Return (X, Y) of the center of cell containing provided text 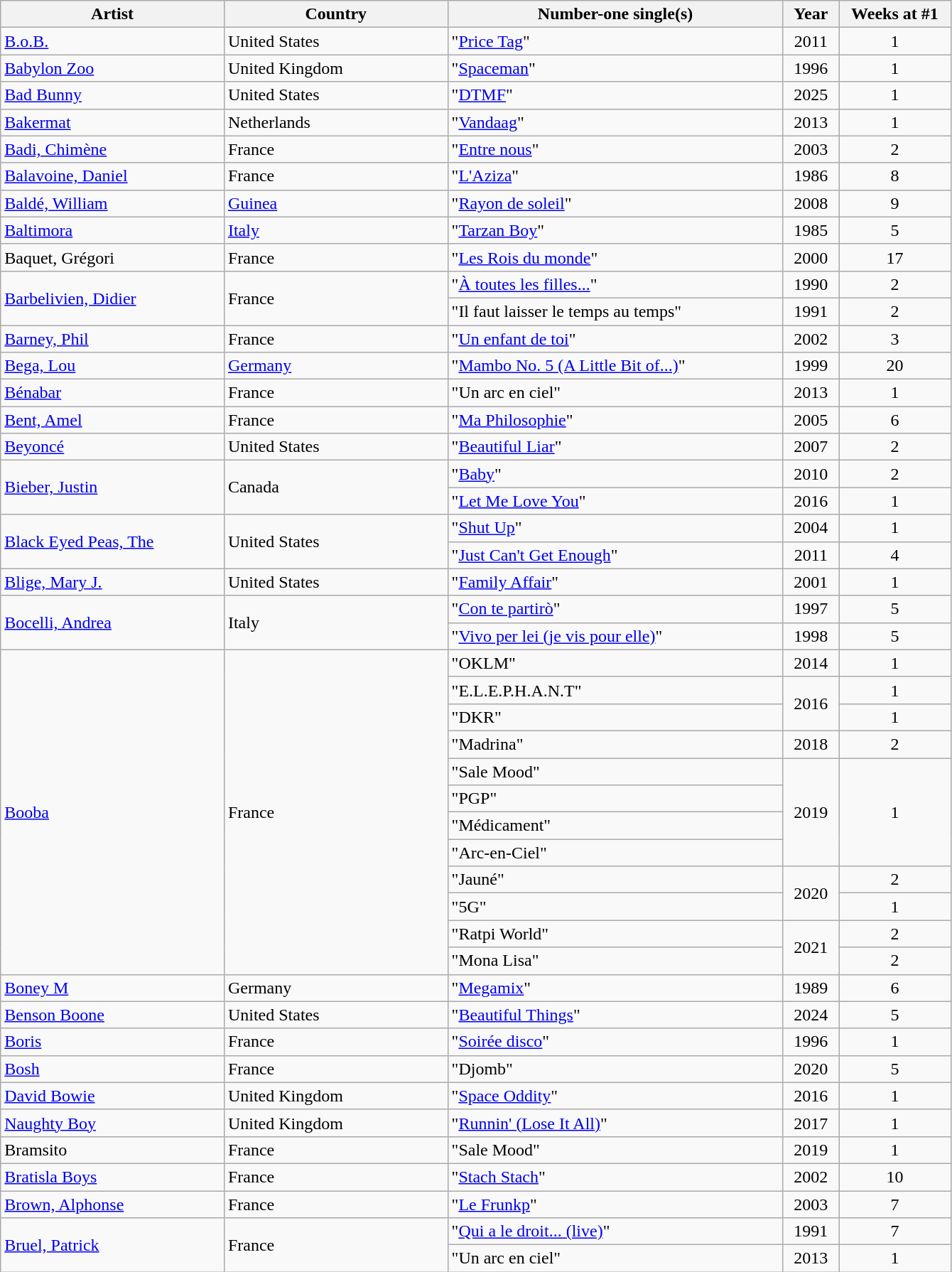
"Rayon de soleil" (615, 203)
"Con te partirò" (615, 609)
"Madrina" (615, 744)
"Runnin' (Lose It All)" (615, 1123)
Boney M (112, 988)
1989 (811, 988)
"Jauné" (615, 880)
"Mambo No. 5 (A Little Bit of...)" (615, 366)
"Let Me Love You" (615, 501)
1998 (811, 636)
2005 (811, 420)
"Tarzan Boy" (615, 230)
Brown, Alphonse (112, 1204)
3 (895, 339)
1997 (811, 609)
2025 (811, 95)
Artist (112, 14)
"Le Frunkp" (615, 1204)
2010 (811, 474)
David Bowie (112, 1096)
Barbelivien, Didier (112, 298)
"Shut Up" (615, 528)
"Un enfant de toi" (615, 339)
2021 (811, 947)
1985 (811, 230)
Blige, Mary J. (112, 582)
"Médicament" (615, 826)
Bakermat (112, 122)
"Stach Stach" (615, 1177)
Boris (112, 1042)
"5G" (615, 907)
"Just Can't Get Enough" (615, 555)
Baldé, William (112, 203)
"À toutes les filles..." (615, 284)
17 (895, 257)
Bosh (112, 1069)
"Family Affair" (615, 582)
"Beautiful Liar" (615, 447)
B.o.B. (112, 41)
Number-one single(s) (615, 14)
4 (895, 555)
Bramsito (112, 1150)
Benson Boone (112, 1015)
"Entre nous" (615, 149)
"DTMF" (615, 95)
2014 (811, 663)
"Mona Lisa" (615, 961)
2017 (811, 1123)
2000 (811, 257)
"Space Oddity" (615, 1096)
Bega, Lou (112, 366)
"L'Aziza" (615, 176)
Baquet, Grégori (112, 257)
"DKR" (615, 717)
"Spaceman" (615, 68)
"Qui a le droit... (live)" (615, 1231)
Country (335, 14)
"Arc-en-Ciel" (615, 853)
"Les Rois du monde" (615, 257)
Badi, Chimène (112, 149)
2018 (811, 744)
"Ma Philosophie" (615, 420)
"Vivo per lei (je vis pour elle)" (615, 636)
Year (811, 14)
"Soirée disco" (615, 1042)
2001 (811, 582)
Netherlands (335, 122)
Bénabar (112, 393)
2007 (811, 447)
"Ratpi World" (615, 934)
Barney, Phil (112, 339)
Weeks at #1 (895, 14)
"Beautiful Things" (615, 1015)
"Baby" (615, 474)
"Vandaag" (615, 122)
9 (895, 203)
"Price Tag" (615, 41)
"Megamix" (615, 988)
2008 (811, 203)
1986 (811, 176)
"PGP" (615, 799)
Bratisla Boys (112, 1177)
8 (895, 176)
Bocelli, Andrea (112, 622)
Babylon Zoo (112, 68)
1999 (811, 366)
Baltimora (112, 230)
Bieber, Justin (112, 487)
Bad Bunny (112, 95)
1990 (811, 284)
Black Eyed Peas, The (112, 541)
"Il faut laisser le temps au temps" (615, 311)
Bruel, Patrick (112, 1245)
Beyoncé (112, 447)
Guinea (335, 203)
"E.L.E.P.H.A.N.T" (615, 690)
2024 (811, 1015)
Naughty Boy (112, 1123)
20 (895, 366)
"Djomb" (615, 1069)
Booba (112, 812)
2004 (811, 528)
"OKLM" (615, 663)
Canada (335, 487)
Bent, Amel (112, 420)
10 (895, 1177)
Balavoine, Daniel (112, 176)
